Return the [X, Y] coordinate for the center point of the cell that contains the specified text.  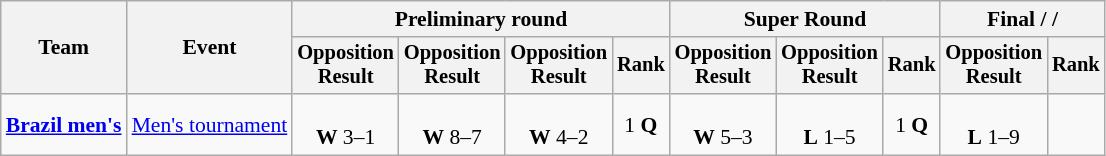
Event [210, 48]
Preliminary round [480, 19]
Men's tournament [210, 124]
W 3–1 [346, 124]
Brazil men's [64, 124]
L 1–5 [830, 124]
L 1–9 [994, 124]
Final / / [1022, 19]
W 5–3 [724, 124]
Super Round [806, 19]
W 8–7 [452, 124]
W 4–2 [558, 124]
Team [64, 48]
